Find where the given text appears and provide that cell's center as [x, y] coordinate. 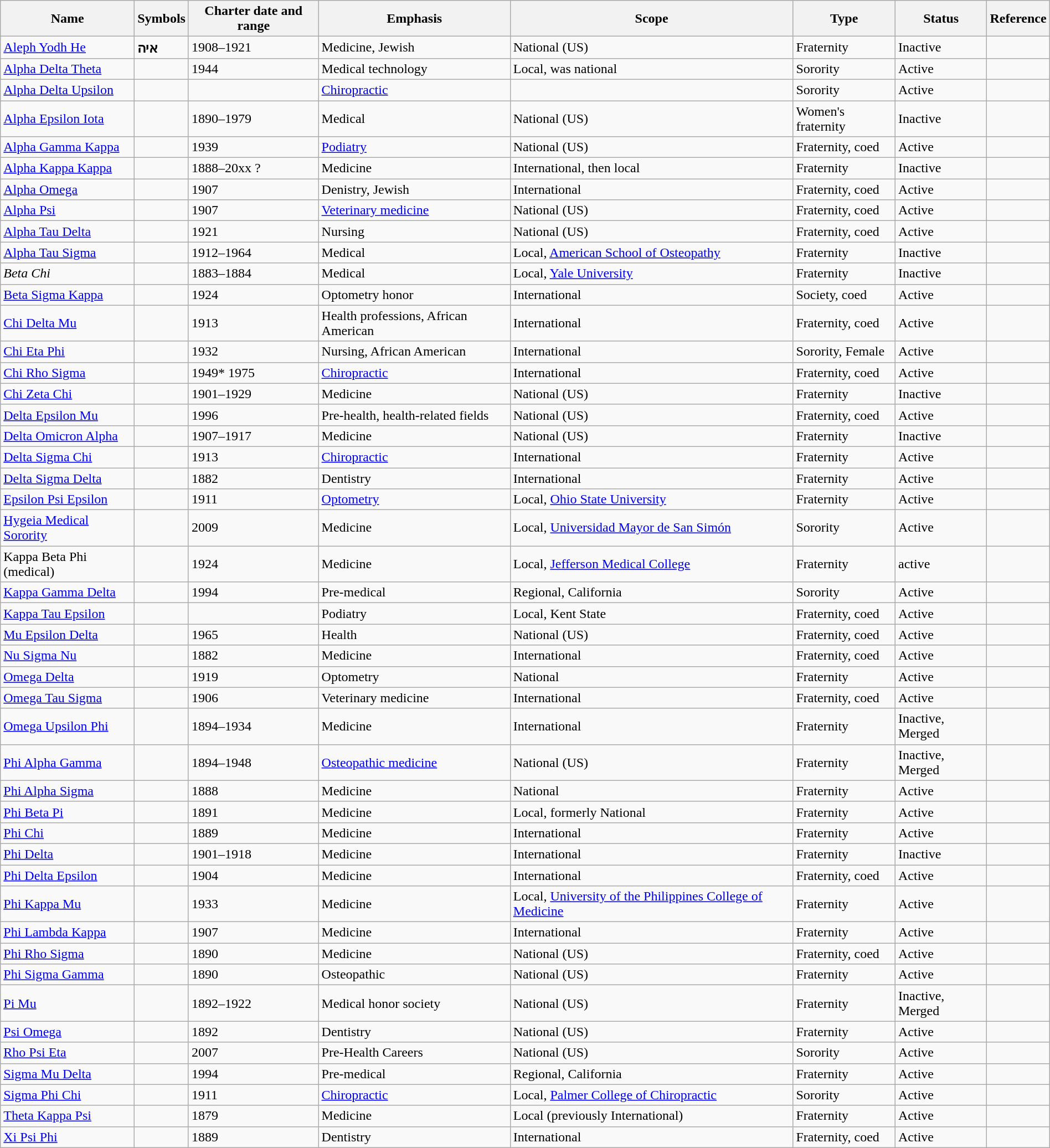
Kappa Gamma Delta [68, 593]
Phi Alpha Sigma [68, 791]
Phi Kappa Mu [68, 904]
Local, Yale University [651, 274]
Xi Psi Phi [68, 1137]
Local, formerly National [651, 812]
Charter date and range [254, 19]
1912–1964 [254, 253]
Kappa Tau Epsilon [68, 614]
1996 [254, 415]
Aleph Yodh He [68, 48]
Nursing, African American [414, 352]
Local, Jefferson Medical College [651, 564]
Reference [1018, 19]
2007 [254, 1053]
Alpha Kappa Kappa [68, 168]
International, then local [651, 168]
1944 [254, 69]
1892 [254, 1032]
Name [68, 19]
Type [844, 19]
Delta Sigma Delta [68, 478]
Delta Omicron Alpha [68, 436]
Theta Kappa Psi [68, 1116]
1921 [254, 231]
Beta Chi [68, 274]
1883–1884 [254, 274]
Alpha Delta Theta [68, 69]
Chi Rho Sigma [68, 373]
1906 [254, 698]
1901–1929 [254, 394]
Phi Alpha Gamma [68, 762]
Osteopathic medicine [414, 762]
1888 [254, 791]
Pre-Health Careers [414, 1053]
Scope [651, 19]
1919 [254, 677]
Society, coed [844, 295]
Phi Chi [68, 833]
1894–1948 [254, 762]
Symbols [162, 19]
Alpha Epsilon Iota [68, 119]
Phi Sigma Gamma [68, 975]
Local, Universidad Mayor de San Simón [651, 528]
Local, Palmer College of Chiropractic [651, 1095]
1894–1934 [254, 727]
Chi Delta Mu [68, 323]
Nu Sigma Nu [68, 656]
active [940, 564]
Omega Tau Sigma [68, 698]
Omega Upsilon Phi [68, 727]
Hygeia Medical Sorority [68, 528]
Local, was national [651, 69]
Pi Mu [68, 1003]
Mu Epsilon Delta [68, 635]
Emphasis [414, 19]
Local, American School of Osteopathy [651, 253]
Alpha Psi [68, 210]
Kappa Beta Phi (medical) [68, 564]
Alpha Omega [68, 189]
Delta Sigma Chi [68, 457]
1892–1922 [254, 1003]
Sigma Mu Delta [68, 1074]
Beta Sigma Kappa [68, 295]
1908–1921 [254, 48]
Sigma Phi Chi [68, 1095]
Chi Eta Phi [68, 352]
Phi Delta Epsilon [68, 876]
Alpha Delta Upsilon [68, 90]
1949* 1975 [254, 373]
Phi Beta Pi [68, 812]
2009 [254, 528]
Health professions, African American [414, 323]
Phi Rho Sigma [68, 954]
Phi Lambda Kappa [68, 933]
Delta Epsilon Mu [68, 415]
Chi Zeta Chi [68, 394]
Nursing [414, 231]
1888–20xx ? [254, 168]
Rho Psi Eta [68, 1053]
איה [162, 48]
Omega Delta [68, 677]
1932 [254, 352]
Local, Ohio State University [651, 500]
Medical technology [414, 69]
Optometry honor [414, 295]
Epsilon Psi Epsilon [68, 500]
1879 [254, 1116]
Medical honor society [414, 1003]
Alpha Tau Delta [68, 231]
1933 [254, 904]
Pre-health, health-related fields [414, 415]
Sorority, Female [844, 352]
Osteopathic [414, 975]
1901–1918 [254, 854]
1939 [254, 147]
1907–1917 [254, 436]
Psi Omega [68, 1032]
Local, University of the Philippines College of Medicine [651, 904]
1890–1979 [254, 119]
Medicine, Jewish [414, 48]
Local (previously International) [651, 1116]
1904 [254, 876]
Denistry, Jewish [414, 189]
Health [414, 635]
Phi Delta [68, 854]
1965 [254, 635]
Alpha Gamma Kappa [68, 147]
Women's fraternity [844, 119]
1891 [254, 812]
Alpha Tau Sigma [68, 253]
Status [940, 19]
Local, Kent State [651, 614]
